Identify which cell holds the provided text, then report its [x, y] central coordinate. 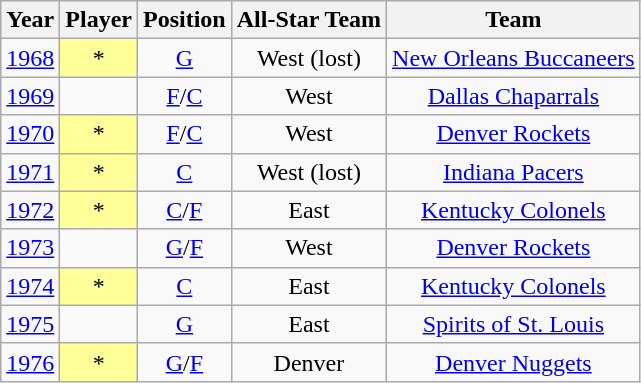
Spirits of St. Louis [514, 324]
C/F [185, 210]
1969 [30, 96]
1972 [30, 210]
All-Star Team [308, 20]
Team [514, 20]
1971 [30, 172]
Position [185, 20]
1975 [30, 324]
New Orleans Buccaneers [514, 58]
1974 [30, 286]
Indiana Pacers [514, 172]
Year [30, 20]
Denver Nuggets [514, 362]
1970 [30, 134]
Dallas Chaparrals [514, 96]
Denver [308, 362]
1976 [30, 362]
1973 [30, 248]
Player [99, 20]
1968 [30, 58]
